Provide the [x, y] coordinate of the cell's center where the given text is located.  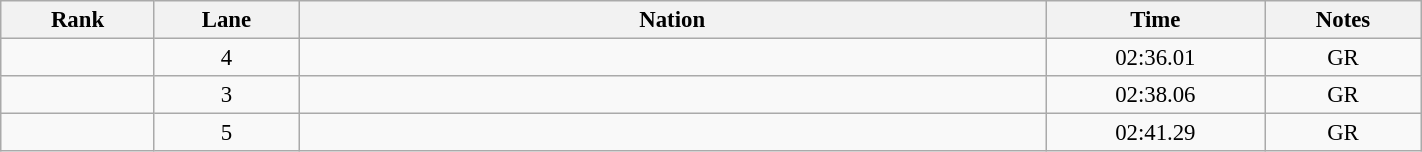
5 [226, 133]
Notes [1343, 20]
Time [1156, 20]
Rank [78, 20]
02:41.29 [1156, 133]
02:38.06 [1156, 95]
02:36.01 [1156, 58]
4 [226, 58]
3 [226, 95]
Nation [672, 20]
Lane [226, 20]
